Find where the given text appears and provide that cell's center as (x, y) coordinate. 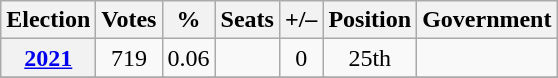
Position (370, 20)
719 (129, 58)
+/– (300, 20)
25th (370, 58)
% (188, 20)
Government (487, 20)
Seats (247, 20)
Votes (129, 20)
Election (48, 20)
0.06 (188, 58)
0 (300, 58)
2021 (48, 58)
